Scan for the cell matching the given text and deliver its (X, Y) coordinate at center. 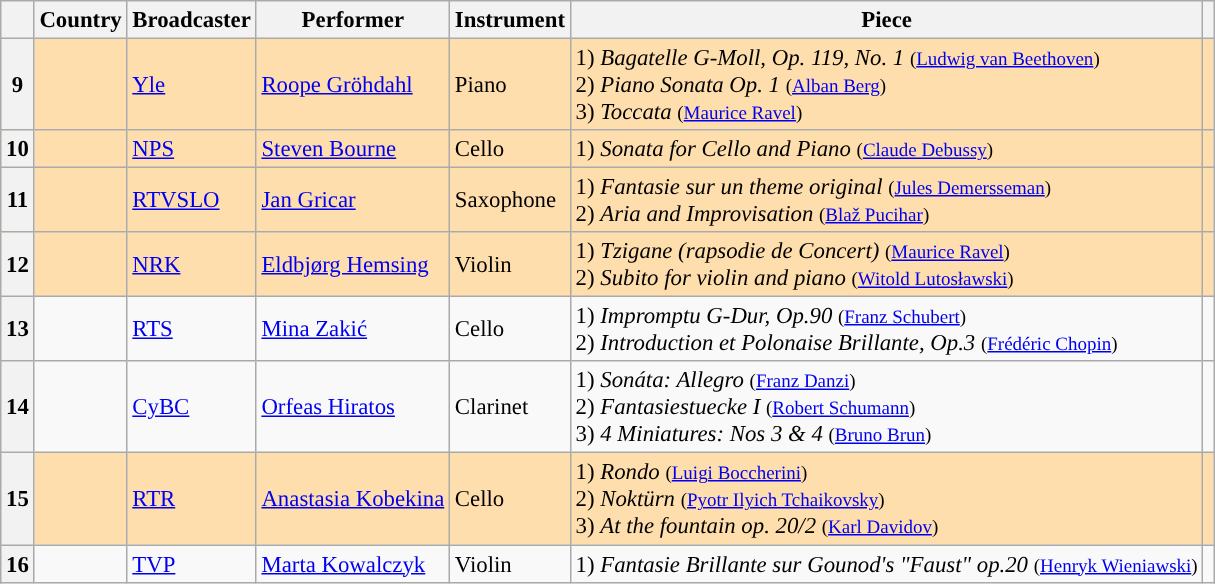
Instrument (510, 20)
Anastasia Kobekina (352, 499)
1) Sonata for Cello and Piano (Claude Debussy) (886, 149)
Piano (510, 85)
12 (18, 264)
15 (18, 499)
14 (18, 408)
16 (18, 564)
Piece (886, 20)
1) Fantasie Brillante sur Gounod's "Faust" op.20 (Henryk Wieniawski) (886, 564)
RTR (192, 499)
RTS (192, 330)
Saxophone (510, 200)
Yle (192, 85)
Performer (352, 20)
NRK (192, 264)
TVP (192, 564)
13 (18, 330)
RTVSLO (192, 200)
Jan Gricar (352, 200)
Broadcaster (192, 20)
Roope Gröhdahl (352, 85)
1) Bagatelle G-Moll, Op. 119, No. 1 (Ludwig van Beethoven)2) Piano Sonata Op. 1 (Alban Berg)3) Toccata (Maurice Ravel) (886, 85)
NPS (192, 149)
9 (18, 85)
Country (80, 20)
1) Impromptu G-Dur, Op.90 (Franz Schubert)2) Introduction et Polonaise Brillante, Op.3 (Frédéric Chopin) (886, 330)
Mina Zakić (352, 330)
Steven Bourne (352, 149)
Clarinet (510, 408)
CyBC (192, 408)
Eldbjørg Hemsing (352, 264)
1) Fantasie sur un theme original (Jules Demersseman)2) Aria and Improvisation (Blaž Pucihar) (886, 200)
11 (18, 200)
Marta Kowalczyk (352, 564)
1) Rondo (Luigi Boccherini)2) Noktürn (Pyotr Ilyich Tchaikovsky)3) At the fountain op. 20/2 (Karl Davidov) (886, 499)
Orfeas Hiratos (352, 408)
10 (18, 149)
1) Sonáta: Allegro (Franz Danzi)2) Fantasiestuecke I (Robert Schumann)3) 4 Miniatures: Nos 3 & 4 (Bruno Brun) (886, 408)
1) Tzigane (rapsodie de Concert) (Maurice Ravel)2) Subito for violin and piano (Witold Lutosławski) (886, 264)
